Identify which cell holds the provided text, then report its [X, Y] central coordinate. 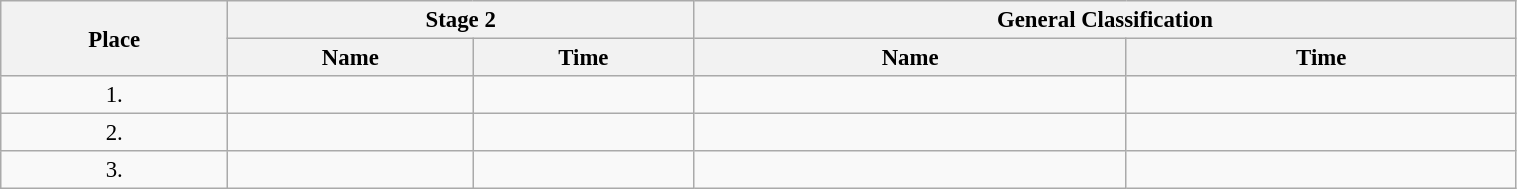
General Classification [1105, 20]
Place [114, 38]
1. [114, 95]
Stage 2 [461, 20]
3. [114, 170]
2. [114, 133]
